Identify which cell holds the provided text, then report its (x, y) central coordinate. 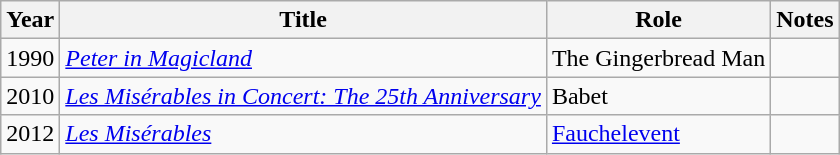
The Gingerbread Man (658, 58)
1990 (30, 58)
Notes (805, 20)
2010 (30, 96)
Peter in Magicland (304, 58)
Babet (658, 96)
Les Misérables (304, 134)
2012 (30, 134)
Les Misérables in Concert: The 25th Anniversary (304, 96)
Title (304, 20)
Year (30, 20)
Fauchelevent (658, 134)
Role (658, 20)
